Locate the cell with the specified text and output its [x, y] center coordinate. 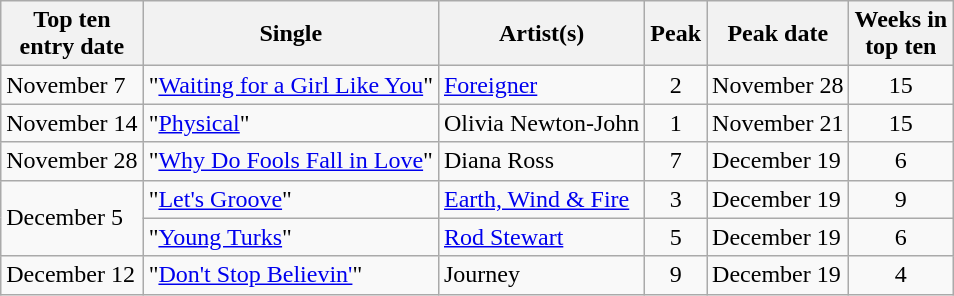
3 [676, 199]
Olivia Newton-John [541, 123]
5 [676, 237]
Single [290, 34]
December 5 [72, 218]
Foreigner [541, 85]
November 14 [72, 123]
Artist(s) [541, 34]
Diana Ross [541, 161]
November 7 [72, 85]
Journey [541, 275]
Rod Stewart [541, 237]
November 21 [778, 123]
Peak [676, 34]
Peak date [778, 34]
"Young Turks" [290, 237]
"Let's Groove" [290, 199]
December 12 [72, 275]
7 [676, 161]
Earth, Wind & Fire [541, 199]
1 [676, 123]
2 [676, 85]
"Why Do Fools Fall in Love" [290, 161]
"Waiting for a Girl Like You" [290, 85]
4 [901, 275]
"Physical" [290, 123]
Top tenentry date [72, 34]
Weeks intop ten [901, 34]
"Don't Stop Believin'" [290, 275]
